Output the [X, Y] coordinate of the center of the cell containing the given text.  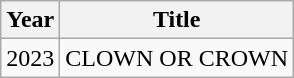
Year [30, 20]
2023 [30, 58]
CLOWN OR CROWN [177, 58]
Title [177, 20]
